Output the [x, y] coordinate of the center of the cell containing the given text.  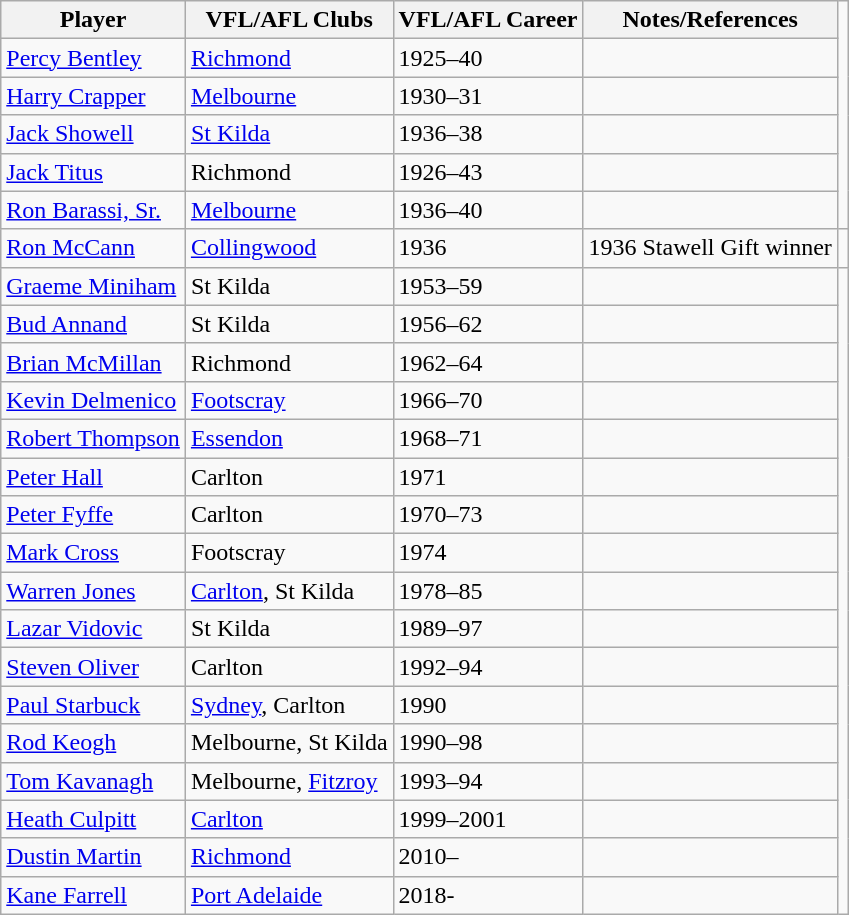
1966–70 [488, 400]
Kevin Delmenico [94, 400]
Jack Showell [94, 134]
1956–62 [488, 324]
1990 [488, 705]
1999–2001 [488, 819]
Brian McMillan [94, 362]
1936 Stawell Gift winner [710, 248]
Jack Titus [94, 172]
Tom Kavanagh [94, 781]
VFL/AFL Clubs [289, 20]
Port Adelaide [289, 895]
Notes/References [710, 20]
Essendon [289, 438]
Graeme Miniham [94, 286]
Melbourne, St Kilda [289, 743]
Player [94, 20]
Collingwood [289, 248]
1936–38 [488, 134]
1925–40 [488, 58]
Lazar Vidovic [94, 629]
1990–98 [488, 743]
2018- [488, 895]
Peter Fyffe [94, 515]
Sydney, Carlton [289, 705]
1926–43 [488, 172]
1953–59 [488, 286]
1989–97 [488, 629]
1993–94 [488, 781]
Bud Annand [94, 324]
1970–73 [488, 515]
Carlton, St Kilda [289, 591]
1971 [488, 477]
1962–64 [488, 362]
Rod Keogh [94, 743]
1992–94 [488, 667]
2010– [488, 857]
1930–31 [488, 96]
Melbourne, Fitzroy [289, 781]
Percy Bentley [94, 58]
1936–40 [488, 210]
Warren Jones [94, 591]
Robert Thompson [94, 438]
VFL/AFL Career [488, 20]
Harry Crapper [94, 96]
Mark Cross [94, 553]
1936 [488, 248]
Paul Starbuck [94, 705]
Kane Farrell [94, 895]
Peter Hall [94, 477]
Heath Culpitt [94, 819]
Dustin Martin [94, 857]
1974 [488, 553]
1968–71 [488, 438]
Ron Barassi, Sr. [94, 210]
Steven Oliver [94, 667]
1978–85 [488, 591]
Ron McCann [94, 248]
